Detect which cell encompasses the target text, then output its (X, Y) center coordinate. 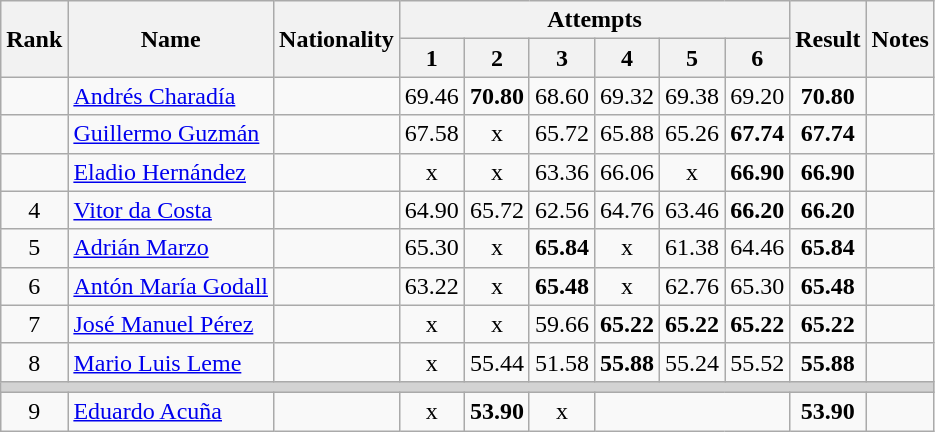
62.76 (692, 286)
51.58 (562, 362)
64.90 (432, 210)
69.38 (692, 96)
62.56 (562, 210)
67.58 (432, 134)
69.46 (432, 96)
1 (432, 58)
Antón María Godall (171, 286)
55.44 (496, 362)
69.32 (626, 96)
65.26 (692, 134)
61.38 (692, 248)
63.46 (692, 210)
Andrés Charadía (171, 96)
64.76 (626, 210)
2 (496, 58)
66.06 (626, 172)
8 (34, 362)
7 (34, 324)
55.24 (692, 362)
59.66 (562, 324)
Eladio Hernández (171, 172)
Guillermo Guzmán (171, 134)
Notes (900, 39)
Result (828, 39)
9 (34, 411)
63.22 (432, 286)
3 (562, 58)
63.36 (562, 172)
Nationality (337, 39)
Name (171, 39)
José Manuel Pérez (171, 324)
Eduardo Acuña (171, 411)
Rank (34, 39)
65.88 (626, 134)
Attempts (594, 20)
68.60 (562, 96)
Adrián Marzo (171, 248)
Mario Luis Leme (171, 362)
Vitor da Costa (171, 210)
55.52 (758, 362)
64.46 (758, 248)
69.20 (758, 96)
